Find where the given text appears and provide that cell's center as (X, Y) coordinate. 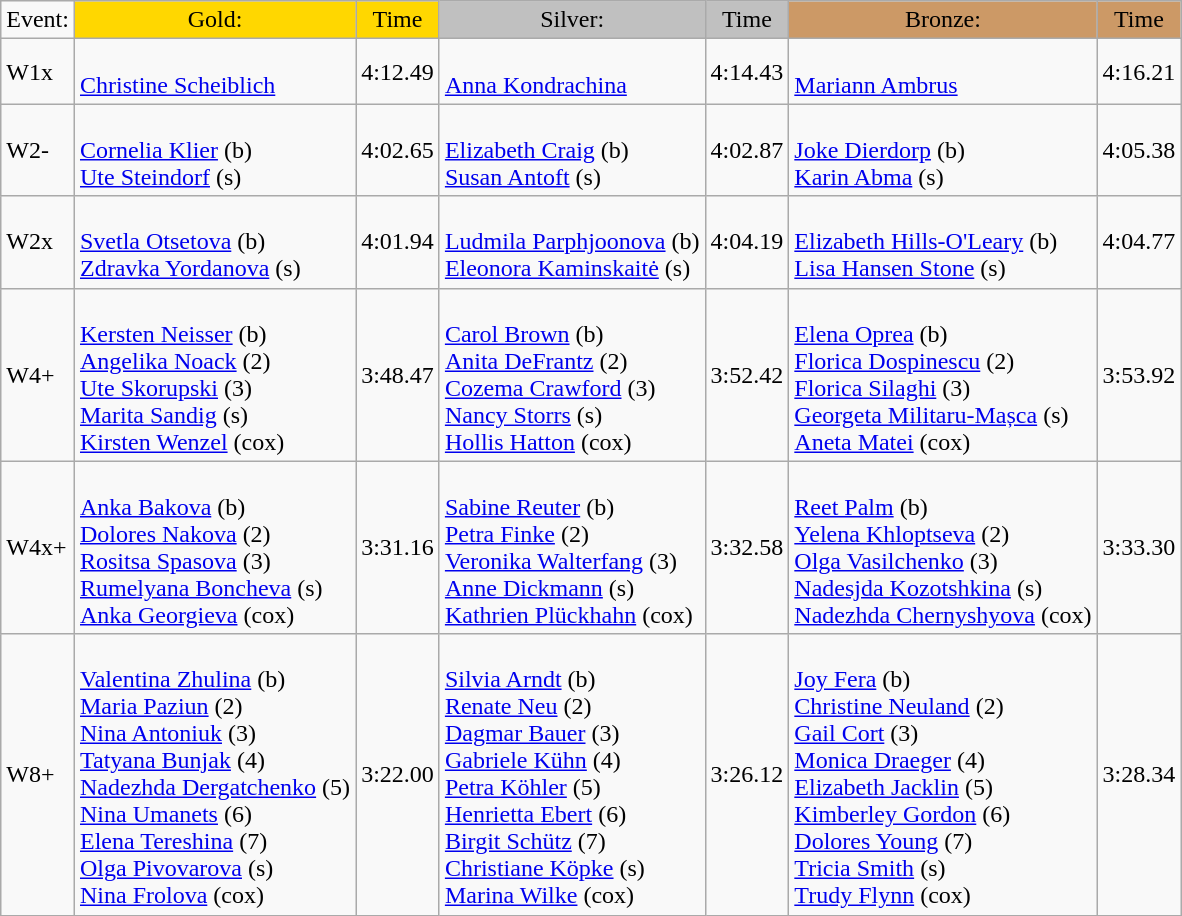
Elizabeth Craig (b) Susan Antoft (s) (572, 150)
Christine Scheiblich (214, 72)
Joke Dierdorp (b) Karin Abma (s) (943, 150)
4:01.94 (398, 242)
Event: (38, 20)
Gold: (214, 20)
3:33.30 (1139, 548)
3:22.00 (398, 774)
3:53.92 (1139, 374)
Carol Brown (b) Anita DeFrantz (2) Cozema Crawford (3) Nancy Storrs (s) Hollis Hatton (cox) (572, 374)
Elena Oprea (b) Florica Dospinescu (2) Florica Silaghi (3) Georgeta Militaru-Mașca (s) Aneta Matei (cox) (943, 374)
Mariann Ambrus (943, 72)
3:48.47 (398, 374)
3:52.42 (747, 374)
3:32.58 (747, 548)
4:04.19 (747, 242)
4:16.21 (1139, 72)
Silver: (572, 20)
4:14.43 (747, 72)
Svetla Otsetova (b) Zdravka Yordanova (s) (214, 242)
W4+ (38, 374)
W2- (38, 150)
Cornelia Klier (b) Ute Steindorf (s) (214, 150)
Anna Kondrachina (572, 72)
W1x (38, 72)
W2x (38, 242)
3:31.16 (398, 548)
4:12.49 (398, 72)
W4x+ (38, 548)
4:04.77 (1139, 242)
4:02.65 (398, 150)
W8+ (38, 774)
Reet Palm (b) Yelena Khloptseva (2) Olga Vasilchenko (3) Nadesjda Kozotshkina (s) Nadezhda Chernyshyova (cox) (943, 548)
3:28.34 (1139, 774)
Anka Bakova (b) Dolores Nakova (2) Rositsa Spasova (3) Rumelyana Boncheva (s) Anka Georgieva (cox) (214, 548)
Bronze: (943, 20)
3:26.12 (747, 774)
Ludmila Parphjoonova (b) Eleonora Kaminskaitė (s) (572, 242)
Kersten Neisser (b) Angelika Noack (2) Ute Skorupski (3) Marita Sandig (s) Kirsten Wenzel (cox) (214, 374)
4:05.38 (1139, 150)
4:02.87 (747, 150)
Sabine Reuter (b) Petra Finke (2) Veronika Walterfang (3) Anne Dickmann (s) Kathrien Plückhahn (cox) (572, 548)
Elizabeth Hills-O'Leary (b) Lisa Hansen Stone (s) (943, 242)
